Pinpoint the cell where the given text exists, returning its (x, y) midpoint coordinate. 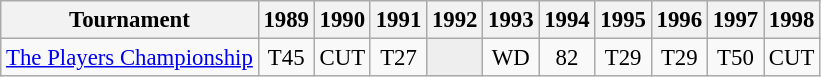
1998 (792, 20)
82 (567, 58)
T27 (398, 58)
1995 (623, 20)
WD (511, 58)
1990 (342, 20)
The Players Championship (130, 58)
T50 (735, 58)
1989 (286, 20)
1992 (455, 20)
T45 (286, 58)
1994 (567, 20)
1993 (511, 20)
1996 (679, 20)
1991 (398, 20)
Tournament (130, 20)
1997 (735, 20)
